Provide the [X, Y] coordinate of the cell's center where the given text is located.  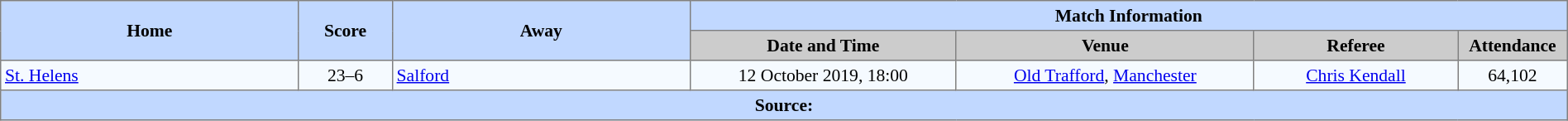
Attendance [1513, 46]
Date and Time [823, 46]
Chris Kendall [1355, 75]
St. Helens [150, 75]
64,102 [1513, 75]
Venue [1105, 46]
Salford [541, 75]
Old Trafford, Manchester [1105, 75]
Source: [784, 105]
Referee [1355, 46]
Score [346, 31]
Away [541, 31]
12 October 2019, 18:00 [823, 75]
Match Information [1128, 16]
Home [150, 31]
23–6 [346, 75]
